Return the [x, y] coordinate for the center point of the cell that contains the specified text.  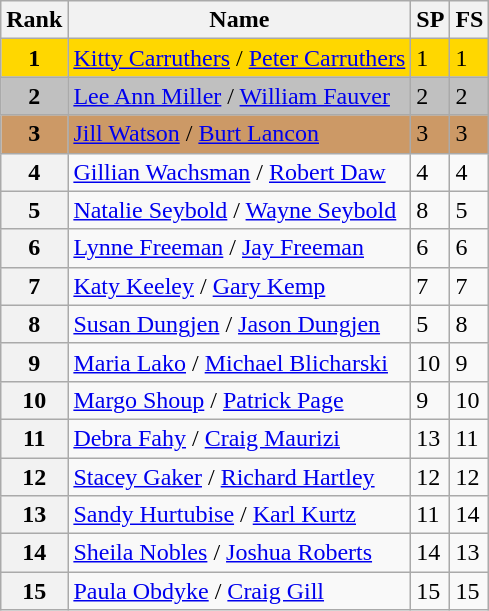
Debra Fahy / Craig Maurizi [240, 438]
Kitty Carruthers / Peter Carruthers [240, 58]
SP [430, 20]
Paula Obdyke / Craig Gill [240, 591]
Sandy Hurtubise / Karl Kurtz [240, 515]
Sheila Nobles / Joshua Roberts [240, 553]
Name [240, 20]
Gillian Wachsman / Robert Daw [240, 172]
Maria Lako / Michael Blicharski [240, 362]
Lee Ann Miller / William Fauver [240, 96]
Jill Watson / Burt Lancon [240, 134]
Katy Keeley / Gary Kemp [240, 286]
Lynne Freeman / Jay Freeman [240, 248]
Rank [34, 20]
Susan Dungjen / Jason Dungjen [240, 324]
Natalie Seybold / Wayne Seybold [240, 210]
Stacey Gaker / Richard Hartley [240, 477]
FS [470, 20]
Margo Shoup / Patrick Page [240, 400]
